From the cell containing the given text, extract its center point as (x, y) coordinate. 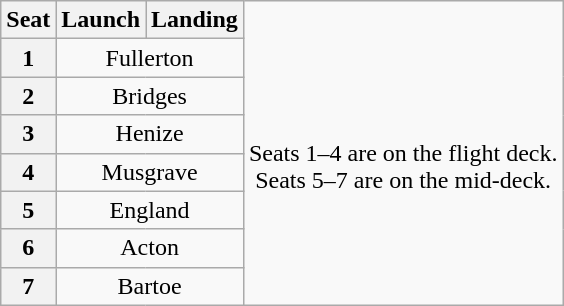
1 (28, 58)
Bartoe (150, 286)
3 (28, 134)
Henize (150, 134)
Acton (150, 248)
Seat (28, 20)
6 (28, 248)
Seats 1–4 are on the flight deck.Seats 5–7 are on the mid-deck. (403, 153)
Launch (101, 20)
7 (28, 286)
5 (28, 210)
4 (28, 172)
Landing (195, 20)
Fullerton (150, 58)
England (150, 210)
Musgrave (150, 172)
Bridges (150, 96)
2 (28, 96)
